Detect which cell encompasses the target text, then output its (X, Y) center coordinate. 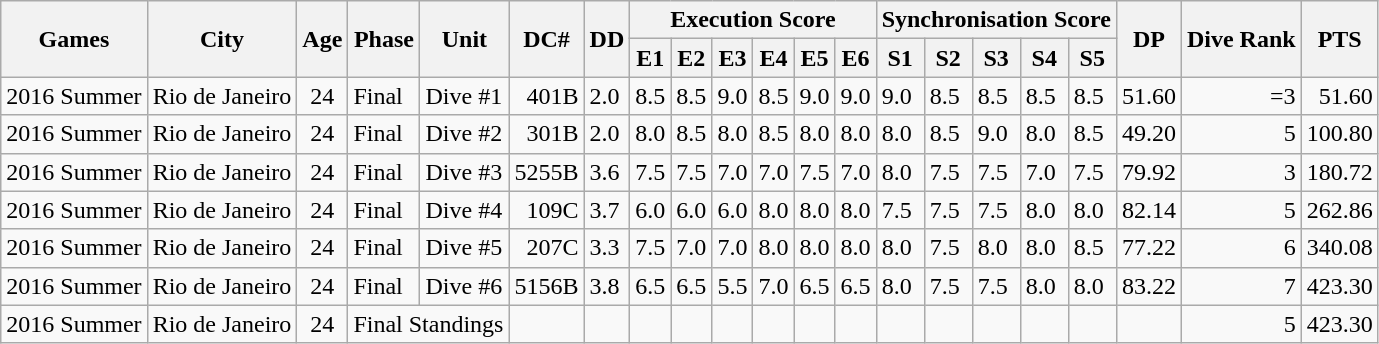
Age (322, 39)
5255B (546, 172)
DD (607, 39)
340.08 (1340, 248)
Dive #1 (464, 96)
E6 (856, 58)
5.5 (732, 286)
3 (1241, 172)
6 (1241, 248)
=3 (1241, 96)
77.22 (1148, 248)
82.14 (1148, 210)
3.7 (607, 210)
Dive #3 (464, 172)
Games (74, 39)
S1 (900, 58)
S2 (948, 58)
E4 (774, 58)
S5 (1092, 58)
Synchronisation Score (996, 20)
Dive #2 (464, 134)
3.3 (607, 248)
301B (546, 134)
180.72 (1340, 172)
3.6 (607, 172)
Dive Rank (1241, 39)
83.22 (1148, 286)
S4 (1044, 58)
7 (1241, 286)
DP (1148, 39)
207C (546, 248)
401B (546, 96)
Dive #6 (464, 286)
DC# (546, 39)
109C (546, 210)
Execution Score (753, 20)
E1 (650, 58)
Dive #4 (464, 210)
E3 (732, 58)
3.8 (607, 286)
79.92 (1148, 172)
Phase (384, 39)
E2 (692, 58)
S3 (996, 58)
City (222, 39)
E5 (814, 58)
Dive #5 (464, 248)
PTS (1340, 39)
Final Standings (428, 324)
49.20 (1148, 134)
5156B (546, 286)
262.86 (1340, 210)
100.80 (1340, 134)
Unit (464, 39)
